Provide the (X, Y) coordinate of the cell's center where the given text is located.  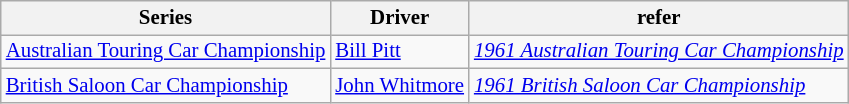
British Saloon Car Championship (166, 85)
refer (659, 18)
Driver (400, 18)
John Whitmore (400, 85)
1961 British Saloon Car Championship (659, 85)
1961 Australian Touring Car Championship (659, 51)
Series (166, 18)
Bill Pitt (400, 51)
Australian Touring Car Championship (166, 51)
